Return the [x, y] coordinate for the center point of the cell that contains the specified text.  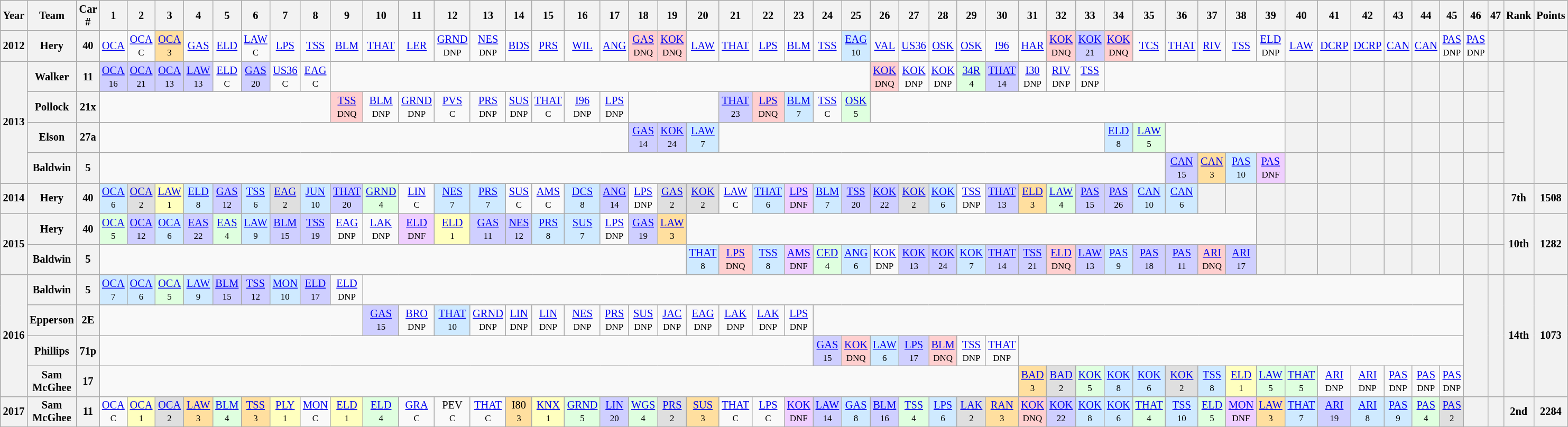
US36 [914, 46]
Epperson [52, 320]
BAD3 [1032, 381]
THAT5 [1302, 381]
KOK13 [914, 259]
1282 [1551, 244]
LAW14 [827, 412]
ELD5 [1212, 412]
OSK5 [856, 107]
TSS12 [255, 290]
Points [1551, 15]
AMSC [548, 198]
THAT10 [453, 320]
ELD17 [315, 290]
LAW7 [703, 137]
1073 [1551, 335]
BLMDNP [381, 107]
ARI8 [1367, 412]
24 [827, 15]
TSSDNQ [347, 107]
RIV [1212, 46]
GAS2 [672, 198]
EAG2 [285, 198]
19 [672, 15]
PAS18 [1149, 259]
THAT7 [1302, 412]
KOK7 [971, 259]
22 [768, 15]
44 [1426, 15]
PRS8 [548, 229]
LAW1 [169, 198]
GAS19 [643, 229]
PVSC [453, 107]
PRS [548, 46]
TSS19 [315, 229]
KOK21 [1090, 46]
THAT4 [1149, 412]
SUSC [519, 198]
OCA13 [169, 77]
ELD3 [1032, 198]
THAT6 [768, 198]
I803 [519, 412]
OCA16 [113, 77]
KNX1 [548, 412]
NES12 [519, 229]
Rank [1518, 15]
LAK2 [971, 412]
LPS17 [914, 351]
MON10 [285, 290]
EAGC [315, 77]
8 [315, 15]
ELDDNF [417, 229]
38 [1241, 15]
Walker [52, 77]
GAS20 [255, 77]
I96 [1002, 46]
OCA21 [142, 77]
15 [548, 15]
12 [453, 15]
PAS4 [1426, 412]
PAS11 [1182, 259]
25 [856, 15]
2012 [14, 46]
PAS15 [1090, 198]
39 [1270, 15]
21x [88, 107]
EAS4 [227, 229]
KOKDNF [799, 412]
TSS10 [1182, 412]
26 [884, 15]
THATDNP [1002, 351]
LAW6 [884, 351]
ELDC [227, 77]
THAT8 [703, 259]
EAG10 [856, 46]
29 [971, 15]
PRS7 [487, 198]
VAL [884, 46]
7th [1518, 198]
ANG14 [614, 198]
BLMDNQ [943, 351]
6 [255, 15]
7 [285, 15]
2016 [14, 335]
CAN6 [1182, 198]
30 [1002, 15]
CAN3 [1212, 168]
WGS4 [643, 412]
42 [1367, 15]
GAS [198, 46]
GAS14 [643, 137]
SUS7 [583, 229]
Phillips [52, 351]
ELD [227, 46]
46 [1476, 15]
Year [14, 15]
JUN10 [315, 198]
ELD4 [381, 412]
TSS21 [1032, 259]
MONDNF [1241, 412]
GAS8 [856, 412]
Car # [88, 15]
WIL [583, 46]
10th [1518, 244]
PAS10 [1241, 168]
HAR [1032, 46]
2nd [1518, 412]
1 [113, 15]
71p [88, 351]
GAS11 [487, 229]
34 [1119, 15]
2 [142, 15]
37 [1212, 15]
DCS8 [583, 198]
LINC [417, 198]
RAN3 [1002, 412]
THAT13 [1002, 198]
2015 [14, 244]
JACDNP [672, 320]
GAS12 [227, 198]
PAS2 [1452, 412]
OCA12 [142, 229]
34R4 [971, 77]
27 [914, 15]
2013 [14, 123]
ANG6 [856, 259]
PASDNF [1270, 168]
BDS [519, 46]
Elson [52, 137]
35 [1149, 15]
41 [1334, 15]
21 [735, 15]
PEVC [453, 412]
THAT23 [735, 107]
OCA1 [142, 412]
27a [88, 137]
16 [583, 15]
31 [1032, 15]
LIN20 [614, 412]
14th [1518, 335]
RIVDNP [1061, 77]
OCA [113, 46]
CAN10 [1149, 198]
36 [1182, 15]
47 [1496, 15]
OCA7 [113, 290]
US36C [285, 77]
KOK5 [1090, 381]
TCS [1149, 46]
2284 [1551, 412]
9 [347, 15]
GRND5 [583, 412]
CAN15 [1182, 168]
18 [643, 15]
2E [88, 320]
GASDNQ [643, 46]
ANG [614, 46]
LER [417, 46]
23 [799, 15]
45 [1452, 15]
ARI17 [1241, 259]
3 [169, 15]
PRS2 [672, 412]
LPS6 [943, 412]
TSS6 [255, 198]
GRAC [417, 412]
Pollock [52, 107]
LPSDNF [799, 198]
GRND4 [381, 198]
CED4 [827, 259]
THAT20 [347, 198]
SUS3 [703, 412]
ARI19 [1334, 412]
20 [703, 15]
PAS26 [1119, 198]
BAD2 [1061, 381]
4 [198, 15]
PLY1 [285, 412]
ELDDNQ [1061, 259]
Team [52, 15]
OCA3 [169, 46]
BLM4 [227, 412]
LAW4 [1061, 198]
13 [487, 15]
I30DNP [1032, 77]
10 [381, 15]
2014 [14, 198]
43 [1398, 15]
EAS22 [198, 229]
AMSDNF [799, 259]
TSSC [827, 107]
BLM16 [884, 412]
28 [943, 15]
I96DNP [583, 107]
33 [1090, 15]
TSS4 [914, 412]
TSS3 [255, 412]
14 [519, 15]
TSS20 [856, 198]
NES7 [453, 198]
LPSC [768, 412]
2017 [14, 412]
BRODNP [417, 320]
32 [1061, 15]
MONC [315, 412]
1508 [1551, 198]
ARIDNQ [1212, 259]
